For the text-containing cell, return its midpoint in (X, Y) coordinate format. 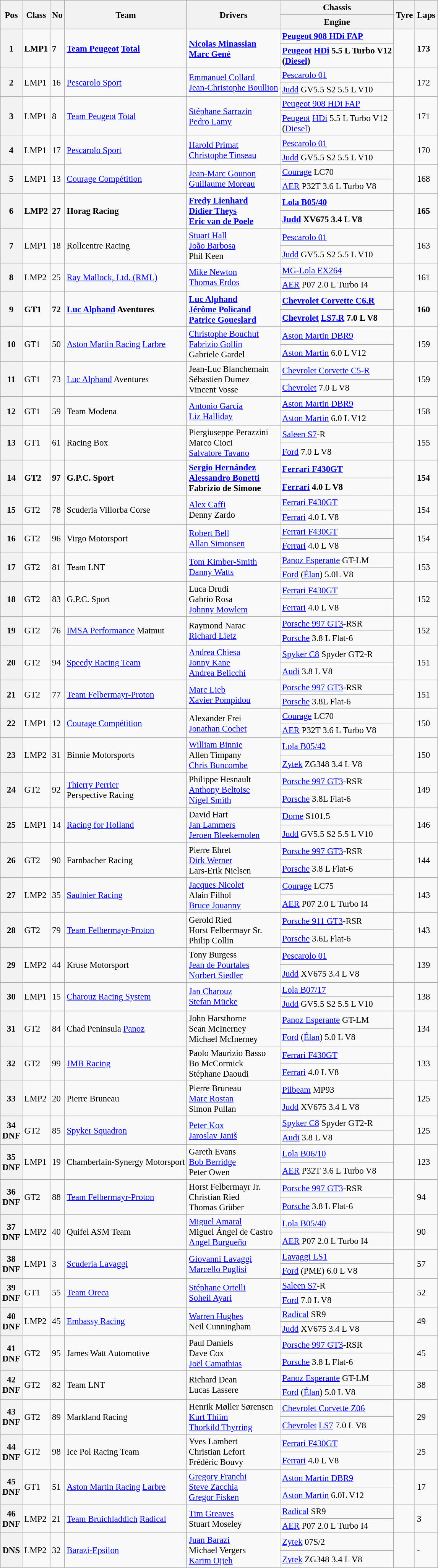
44 (57, 965)
57 (427, 1264)
73 (57, 379)
Racing for Holland (126, 825)
Alexander Frei Jonathan Cochet (234, 723)
89 (57, 1417)
38DNF (11, 1264)
Porsche 3.6L Flat-6 (337, 939)
Class (36, 15)
134 (427, 1029)
Antonio García Liz Halliday (234, 411)
Juan Barazi Michael Vergers Karim Ojjeh (234, 1550)
160 (427, 309)
Scuderia Villorba Corse (126, 510)
Miguel Amaral Miguel Ángel de Castro Angel Burgueño (234, 1232)
77 (57, 695)
99 (57, 1064)
Courage LC75 (337, 886)
26 (11, 860)
Spyker Squadron (126, 1130)
Lavaggi LS1 (337, 1257)
24 (11, 790)
Lola B07/17 (337, 990)
Chad Peninsula Panoz (126, 1029)
46DNF (11, 1519)
Fredy Lienhard Didier Theys Eric van de Poele (234, 211)
Andrea Chiesa Jonny Kane Andrea Belicchi (234, 663)
44DNF (11, 1452)
42DNF (11, 1385)
97 (57, 478)
DNS (11, 1550)
Horag Racing (126, 211)
158 (427, 411)
Robert Bell Allan Simonsen (234, 538)
Zytek 07S/2 (337, 1542)
Laps (427, 15)
72 (57, 309)
1 (11, 48)
38 (427, 1385)
9 (11, 309)
96 (57, 538)
Aston Martin 6.0L V12 (337, 1495)
81 (57, 567)
Paolo Maurizio Basso Bo McCormick Stéphane Daoudi (234, 1064)
Horst Felbermayr Jr. Christian Ried Thomas Grüber (234, 1197)
Chevrolet Corvette C5-R (337, 371)
39DNF (11, 1293)
Charouz Racing System (126, 996)
95 (57, 1353)
45DNF (11, 1487)
Tim Greaves Stuart Moseley (234, 1519)
Paul Daniels Dave Cox Joël Camathias (234, 1353)
JMB Racing (126, 1064)
Jean-Marc Gounon Guillaume Moreau (234, 179)
171 (427, 116)
Mike Newton Thomas Erdos (234, 277)
Pierre Bruneau Marc Rostan Simon Pullan (234, 1098)
Tyre (404, 15)
Ray Mallock, Ltd. (RML) (126, 277)
6 (11, 211)
Peter Kox Jaroslav Janiš (234, 1130)
37DNF (11, 1232)
2 (11, 82)
153 (427, 567)
Dome S101.5 (337, 816)
Embassy Racing (126, 1321)
James Watt Automotive (126, 1353)
146 (427, 825)
Sergio Hernández Alessandro Bonetti Fabrizio de Simone (234, 478)
Stéphane Ortelli Soheil Ayari (234, 1293)
Markland Racing (126, 1417)
Piergiuseppe Perazzini Marco Cioci Salvatore Tavano (234, 443)
170 (427, 150)
85 (57, 1130)
Ford (PME) 6.0 L V8 (337, 1271)
Barazi-Epsilon (126, 1550)
92 (57, 790)
Team Modena (126, 411)
28 (11, 930)
David Hart Jan Lammers Jeroen Bleekemolen (234, 825)
Philippe Hesnault Anthony Beltoise Nigel Smith (234, 790)
50 (57, 344)
Team Bruichladdich Radical (126, 1519)
40 (57, 1232)
144 (427, 860)
173 (427, 48)
Nicolas Minassian Marc Gené (234, 48)
Ice Pol Racing Team (126, 1452)
Yves Lambert Christian Lefort Frédéric Bouvy (234, 1452)
William Binnie Allen Timpany Chris Buncombe (234, 755)
5 (11, 179)
83 (57, 599)
Rollcentre Racing (126, 246)
30 (11, 996)
76 (57, 631)
Chamberlain-Synergy Motorsport (126, 1162)
MG-Lola EX264 (337, 270)
John Harsthorne Sean McInerney Michael McInerney (234, 1029)
IMSA Performance Matmut (126, 631)
Chevrolet 7.0 L V8 (337, 388)
Tom Kimber-Smith Danny Watts (234, 567)
59 (57, 411)
Lola B06/10 (337, 1153)
Stuart Hall João Barbosa Phil Keen (234, 246)
41DNF (11, 1353)
78 (57, 510)
Team Oreca (126, 1293)
Binnie Motorsports (126, 755)
82 (57, 1385)
Saulnier Racing (126, 895)
Pierre Bruneau (126, 1098)
Racing Box (126, 443)
Christophe Bouchut Fabrizio Gollin Gabriele Gardel (234, 344)
34DNF (11, 1130)
133 (427, 1064)
Pierre Ehret Dirk Werner Lars-Erik Nielsen (234, 860)
22 (11, 723)
Stéphane Sarrazin Pedro Lamy (234, 116)
Henrik Møller Sørensen Kurt Thiim Thorkild Thyrring (234, 1417)
Luc Alphand Jérôme Policand Patrice Goueslard (234, 309)
88 (57, 1197)
Thierry Perrier Perspective Racing (126, 790)
139 (427, 965)
Tony Burgess Jean de Pourtales Norbert Siedler (234, 965)
138 (427, 996)
79 (57, 930)
Marc Lieb Xavier Pompidou (234, 695)
36DNF (11, 1197)
Chevrolet LS7.R 7.0 L V8 (337, 318)
Chevrolet LS7 7.0 L V8 (337, 1426)
168 (427, 179)
40DNF (11, 1321)
23 (11, 755)
Farnbacher Racing (126, 860)
4 (11, 150)
Emmanuel Collard Jean-Christophe Boullion (234, 82)
172 (427, 82)
Harold Primat Christophe Tinseau (234, 150)
61 (57, 443)
149 (427, 790)
84 (57, 1029)
123 (427, 1162)
Drivers (234, 15)
Chevrolet Corvette Z06 (337, 1408)
Richard Dean Lucas Lassere (234, 1385)
Quifel ASM Team (126, 1232)
163 (427, 246)
Pilbeam MP93 (337, 1090)
35DNF (11, 1162)
52 (427, 1293)
Gareth Evans Bob Berridge Peter Owen (234, 1162)
Scuderia Lavaggi (126, 1264)
Chevrolet Corvette C6.R (337, 300)
Team (126, 15)
- (427, 1550)
49 (427, 1321)
Luca Drudi Gabrio Rosa Johnny Mowlem (234, 599)
Porsche 911 GT3-RSR (337, 921)
33 (11, 1098)
Kruse Motorsport (126, 965)
Ford (Élan) 5.0L V8 (337, 575)
165 (427, 211)
43DNF (11, 1417)
55 (57, 1293)
Gregory Franchi Steve Zacchia Gregor Fisken (234, 1487)
Engine (337, 22)
11 (11, 379)
Raymond Narac Richard Lietz (234, 631)
Gerold Ried Horst Felbermayr Sr. Philip Collin (234, 930)
Giovanni Lavaggi Marcello Puglisi (234, 1264)
155 (427, 443)
Jacques Nicolet Alain Filhol Bruce Jouanny (234, 895)
Warren Hughes Neil Cunningham (234, 1321)
No (57, 15)
Jean-Luc Blanchemain Sébastien Dumez Vincent Vosse (234, 379)
35 (57, 895)
98 (57, 1452)
Virgo Motorsport (126, 538)
Pos (11, 15)
10 (11, 344)
Chassis (337, 8)
Speedy Racing Team (126, 663)
51 (57, 1487)
Lola B05/42 (337, 746)
Jan Charouz Stefan Mücke (234, 996)
161 (427, 277)
Alex Caffi Denny Zardo (234, 510)
